Return [x, y] of the center of cell containing provided text 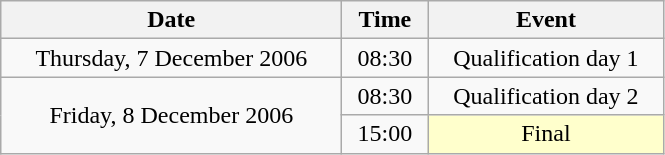
Date [172, 20]
Qualification day 1 [546, 58]
Thursday, 7 December 2006 [172, 58]
Qualification day 2 [546, 96]
Friday, 8 December 2006 [172, 115]
Event [546, 20]
Final [546, 134]
Time [385, 20]
15:00 [385, 134]
